Identify which cell holds the provided text, then report its [X, Y] central coordinate. 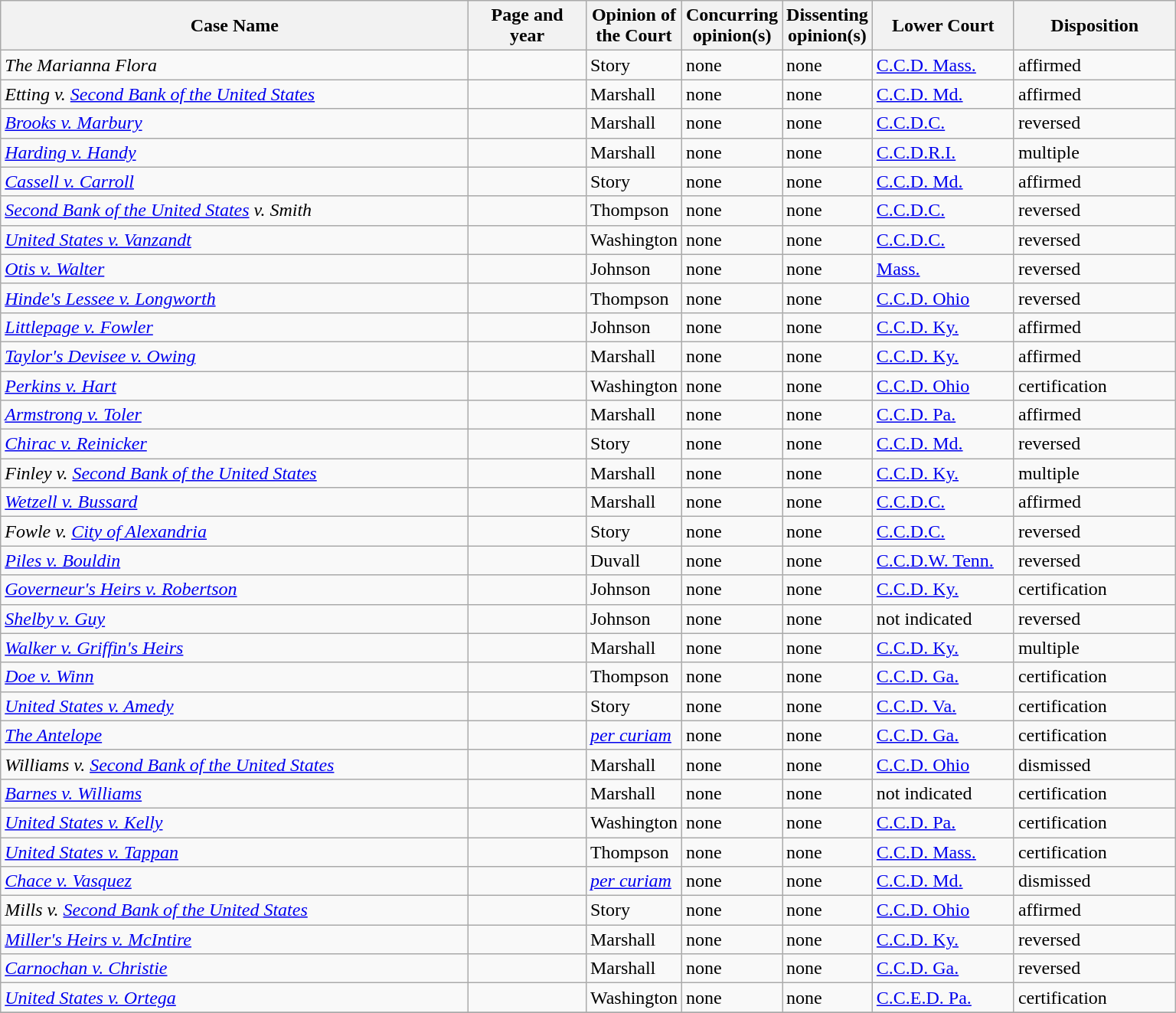
C.C.D.R.I. [943, 152]
Armstrong v. Toler [234, 415]
Concurring opinion(s) [732, 26]
United States v. Ortega [234, 998]
Brooks v. Marbury [234, 123]
The Antelope [234, 735]
Harding v. Handy [234, 152]
Mills v. Second Bank of the United States [234, 910]
Carnochan v. Christie [234, 969]
Dissenting opinion(s) [828, 26]
Taylor's Devisee v. Owing [234, 356]
Barnes v. Williams [234, 793]
C.C.E.D. Pa. [943, 998]
Doe v. Winn [234, 677]
The Marianna Flora [234, 65]
Finley v. Second Bank of the United States [234, 473]
Wetzell v. Bussard [234, 502]
Mass. [943, 269]
Opinion of the Court [634, 26]
Hinde's Lessee v. Longworth [234, 298]
United States v. Kelly [234, 822]
Etting v. Second Bank of the United States [234, 94]
Otis v. Walter [234, 269]
United States v. Vanzandt [234, 240]
Chirac v. Reinicker [234, 444]
Littlepage v. Fowler [234, 327]
Second Bank of the United States v. Smith [234, 211]
Disposition [1095, 26]
Miller's Heirs v. McIntire [234, 939]
Duvall [634, 560]
C.C.D. Va. [943, 706]
Piles v. Bouldin [234, 560]
Fowle v. City of Alexandria [234, 531]
Shelby v. Guy [234, 619]
United States v. Amedy [234, 706]
Chace v. Vasquez [234, 881]
Lower Court [943, 26]
United States v. Tappan [234, 852]
Governeur's Heirs v. Robertson [234, 590]
Walker v. Griffin's Heirs [234, 648]
Williams v. Second Bank of the United States [234, 764]
Cassell v. Carroll [234, 181]
C.C.D.W. Tenn. [943, 560]
Perkins v. Hart [234, 385]
Case Name [234, 26]
Page and year [528, 26]
